Find where the given text appears and provide that cell's center as (X, Y) coordinate. 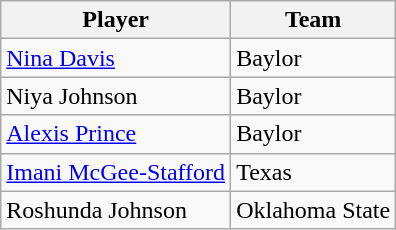
Oklahoma State (314, 210)
Player (116, 20)
Imani McGee-Stafford (116, 172)
Roshunda Johnson (116, 210)
Alexis Prince (116, 134)
Nina Davis (116, 58)
Team (314, 20)
Niya Johnson (116, 96)
Texas (314, 172)
